Capture the cell that displays the provided text and extract its [X, Y] central coordinate. 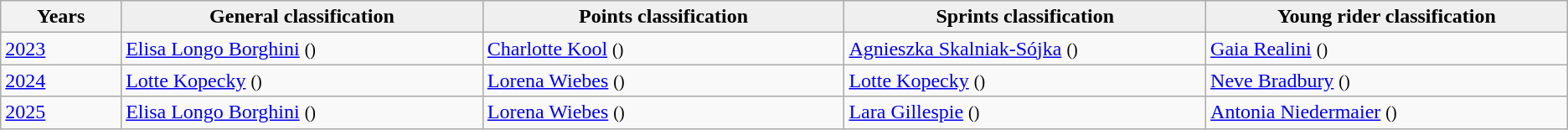
2023 [61, 49]
Points classification [663, 17]
Agnieszka Skalniak-Sójka () [1025, 49]
Charlotte Kool () [663, 49]
Years [61, 17]
Young rider classification [1387, 17]
Sprints classification [1025, 17]
Neve Bradbury () [1387, 81]
Gaia Realini () [1387, 49]
General classification [302, 17]
Antonia Niedermaier () [1387, 112]
2025 [61, 112]
2024 [61, 81]
Lara Gillespie () [1025, 112]
